Return the (x, y) coordinate for the center point of the cell that contains the specified text.  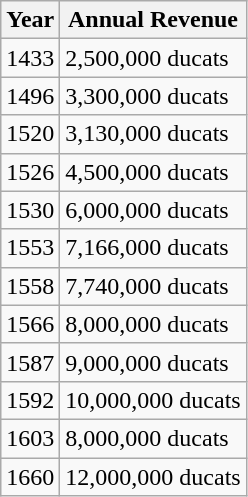
1566 (30, 324)
Year (30, 20)
3,130,000 ducats (153, 134)
1526 (30, 172)
1496 (30, 96)
3,300,000 ducats (153, 96)
4,500,000 ducats (153, 172)
1660 (30, 477)
7,166,000 ducats (153, 248)
1553 (30, 248)
1520 (30, 134)
1592 (30, 400)
6,000,000 ducats (153, 210)
1587 (30, 362)
1530 (30, 210)
10,000,000 ducats (153, 400)
1558 (30, 286)
12,000,000 ducats (153, 477)
9,000,000 ducats (153, 362)
Annual Revenue (153, 20)
7,740,000 ducats (153, 286)
1603 (30, 438)
2,500,000 ducats (153, 58)
1433 (30, 58)
